Search for the cell housing the specified text and yield its (x, y) center coordinate. 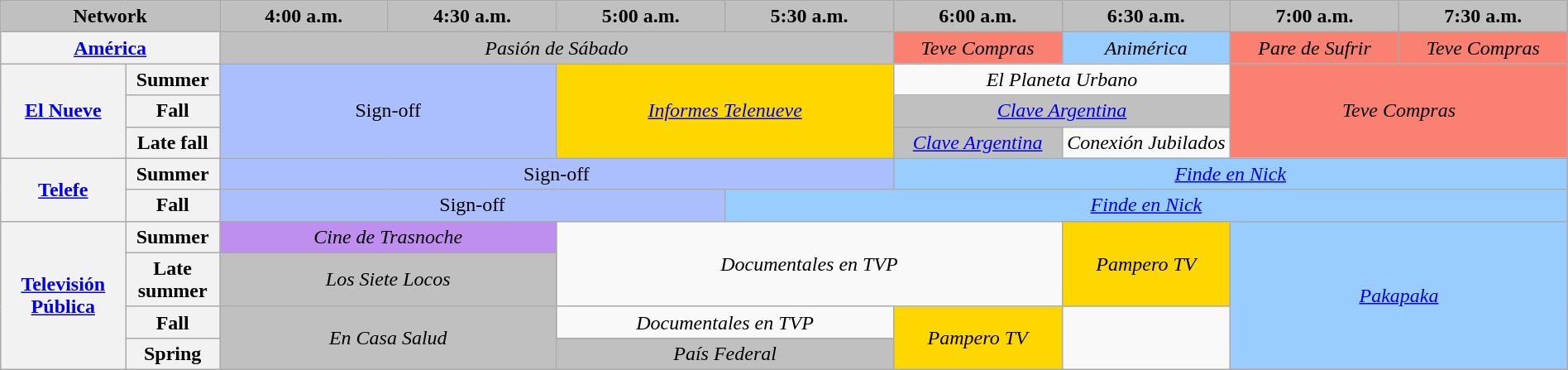
7:00 a.m. (1315, 17)
7:30 a.m. (1483, 17)
Spring (173, 353)
Network (111, 17)
En Casa Salud (389, 338)
País Federal (724, 353)
Cine de Trasnoche (389, 237)
El Planeta Urbano (1062, 79)
5:30 a.m. (810, 17)
6:00 a.m. (978, 17)
Late summer (173, 280)
Late fall (173, 142)
Pakapaka (1399, 295)
Conexión Jubilados (1146, 142)
6:30 a.m. (1146, 17)
Pasión de Sábado (557, 48)
Telefe (63, 190)
4:30 a.m. (472, 17)
Pare de Sufrir (1315, 48)
El Nueve (63, 111)
América (111, 48)
Televisión Pública (63, 295)
Animérica (1146, 48)
4:00 a.m. (304, 17)
Los Siete Locos (389, 280)
Informes Telenueve (724, 111)
5:00 a.m. (641, 17)
